Extract the [x, y] coordinate from the center of the cell holding the provided text.  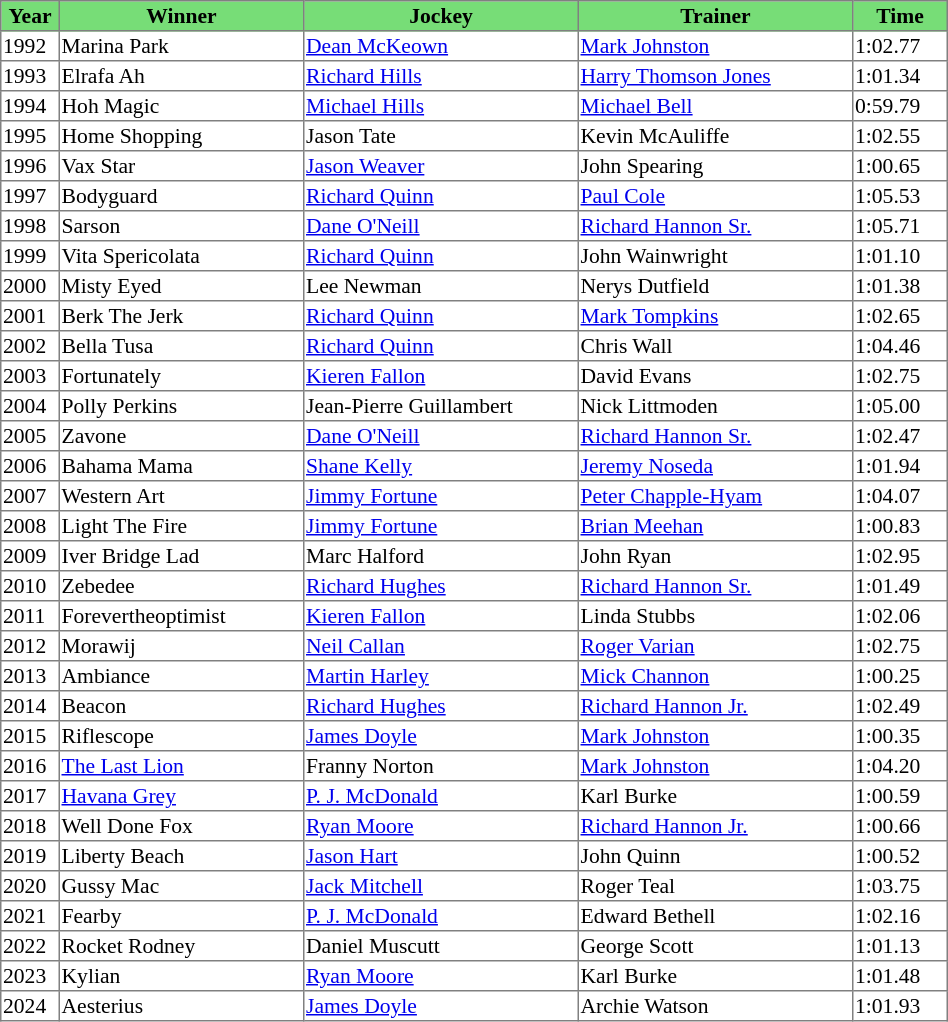
Roger Varian [715, 646]
2022 [30, 946]
Hoh Magic [181, 106]
Marc Halford [441, 556]
1999 [30, 256]
1:02.55 [900, 136]
1:02.77 [900, 46]
Morawij [181, 646]
1:04.46 [900, 346]
Jack Mitchell [441, 886]
2006 [30, 466]
1992 [30, 46]
Edward Bethell [715, 916]
Havana Grey [181, 796]
John Wainwright [715, 256]
Kevin McAuliffe [715, 136]
1997 [30, 196]
2015 [30, 736]
Lee Newman [441, 286]
Fortunately [181, 376]
Roger Teal [715, 886]
Chris Wall [715, 346]
Bodyguard [181, 196]
1998 [30, 226]
1:01.94 [900, 466]
George Scott [715, 946]
Rocket Rodney [181, 946]
2020 [30, 886]
2001 [30, 316]
1:00.25 [900, 676]
Vax Star [181, 166]
Iver Bridge Lad [181, 556]
Martin Harley [441, 676]
2011 [30, 616]
Zebedee [181, 586]
Time [900, 16]
Dean McKeown [441, 46]
John Spearing [715, 166]
2013 [30, 676]
Franny Norton [441, 766]
Nerys Dutfield [715, 286]
2000 [30, 286]
2012 [30, 646]
Well Done Fox [181, 826]
2004 [30, 406]
1:02.47 [900, 436]
Bahama Mama [181, 466]
Zavone [181, 436]
Light The Fire [181, 526]
2010 [30, 586]
Gussy Mac [181, 886]
Jean-Pierre Guillambert [441, 406]
Brian Meehan [715, 526]
Kylian [181, 976]
Misty Eyed [181, 286]
Elrafa Ah [181, 76]
Home Shopping [181, 136]
1:01.38 [900, 286]
Shane Kelly [441, 466]
Sarson [181, 226]
1:02.16 [900, 916]
2003 [30, 376]
2002 [30, 346]
1:05.71 [900, 226]
The Last Lion [181, 766]
1:02.65 [900, 316]
1:05.53 [900, 196]
Jason Hart [441, 856]
1:00.66 [900, 826]
Vita Spericolata [181, 256]
1994 [30, 106]
1:00.65 [900, 166]
2019 [30, 856]
John Ryan [715, 556]
Richard Hills [441, 76]
Neil Callan [441, 646]
Fearby [181, 916]
2018 [30, 826]
2014 [30, 706]
Trainer [715, 16]
0:59.79 [900, 106]
Jason Weaver [441, 166]
2016 [30, 766]
Polly Perkins [181, 406]
Archie Watson [715, 1006]
1:01.48 [900, 976]
Year [30, 16]
Ambiance [181, 676]
Riflescope [181, 736]
Berk The Jerk [181, 316]
1:01.34 [900, 76]
Mark Tompkins [715, 316]
Mick Channon [715, 676]
1993 [30, 76]
Nick Littmoden [715, 406]
1:00.52 [900, 856]
2024 [30, 1006]
1:00.35 [900, 736]
Western Art [181, 496]
Winner [181, 16]
1:00.83 [900, 526]
David Evans [715, 376]
1:00.59 [900, 796]
Jason Tate [441, 136]
Daniel Muscutt [441, 946]
1:01.49 [900, 586]
1:03.75 [900, 886]
Michael Hills [441, 106]
Forevertheoptimist [181, 616]
2007 [30, 496]
2005 [30, 436]
1:01.10 [900, 256]
Linda Stubbs [715, 616]
1995 [30, 136]
1:05.00 [900, 406]
2017 [30, 796]
Michael Bell [715, 106]
1:01.13 [900, 946]
John Quinn [715, 856]
2021 [30, 916]
1996 [30, 166]
Jockey [441, 16]
1:01.93 [900, 1006]
2009 [30, 556]
1:02.06 [900, 616]
Marina Park [181, 46]
Bella Tusa [181, 346]
2023 [30, 976]
Jeremy Noseda [715, 466]
Beacon [181, 706]
1:02.95 [900, 556]
Liberty Beach [181, 856]
Paul Cole [715, 196]
Harry Thomson Jones [715, 76]
Peter Chapple-Hyam [715, 496]
1:04.20 [900, 766]
Aesterius [181, 1006]
2008 [30, 526]
1:04.07 [900, 496]
1:02.49 [900, 706]
